Extract the (x, y) coordinate from the center of the cell holding the provided text.  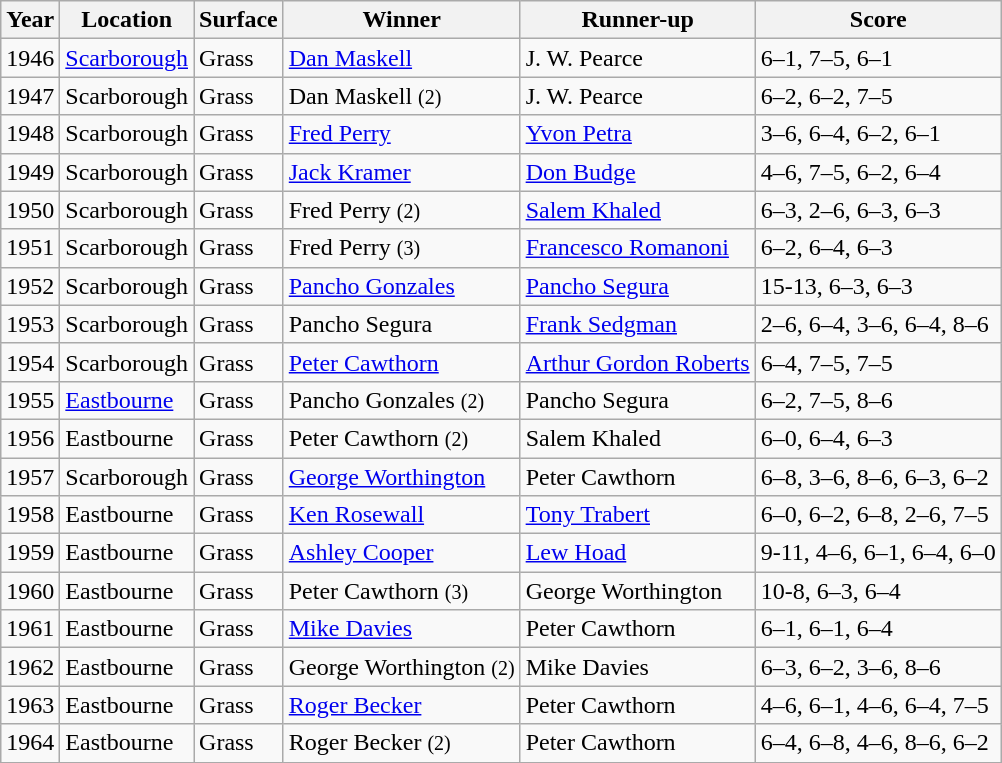
Jack Kramer (402, 172)
1962 (30, 667)
Ashley Cooper (402, 553)
6–0, 6–4, 6–3 (878, 438)
1959 (30, 553)
George Worthington (2) (402, 667)
1961 (30, 629)
1963 (30, 705)
Peter Cawthorn (2) (402, 438)
4–6, 6–1, 4–6, 6–4, 7–5 (878, 705)
Don Budge (638, 172)
1951 (30, 248)
1950 (30, 210)
Runner-up (638, 20)
1958 (30, 515)
Dan Maskell (402, 58)
Pancho Gonzales (402, 286)
Winner (402, 20)
Pancho Gonzales (2) (402, 400)
Ken Rosewall (402, 515)
1948 (30, 134)
Lew Hoad (638, 553)
Francesco Romanoni (638, 248)
Yvon Petra (638, 134)
Dan Maskell (2) (402, 96)
Roger Becker (402, 705)
Year (30, 20)
Fred Perry (2) (402, 210)
6–2, 7–5, 8–6 (878, 400)
Fred Perry (3) (402, 248)
1952 (30, 286)
1964 (30, 743)
6–3, 6–2, 3–6, 8–6 (878, 667)
1953 (30, 324)
2–6, 6–4, 3–6, 6–4, 8–6 (878, 324)
1946 (30, 58)
6–4, 7–5, 7–5 (878, 362)
6–3, 2–6, 6–3, 6–3 (878, 210)
1954 (30, 362)
3–6, 6–4, 6–2, 6–1 (878, 134)
4–6, 7–5, 6–2, 6–4 (878, 172)
1949 (30, 172)
Frank Sedgman (638, 324)
6–2, 6–2, 7–5 (878, 96)
9-11, 4–6, 6–1, 6–4, 6–0 (878, 553)
1957 (30, 477)
Fred Perry (402, 134)
1955 (30, 400)
Roger Becker (2) (402, 743)
Score (878, 20)
6–8, 3–6, 8–6, 6–3, 6–2 (878, 477)
15-13, 6–3, 6–3 (878, 286)
6–1, 7–5, 6–1 (878, 58)
Surface (239, 20)
6–2, 6–4, 6–3 (878, 248)
1960 (30, 591)
10-8, 6–3, 6–4 (878, 591)
Location (127, 20)
6–4, 6–8, 4–6, 8–6, 6–2 (878, 743)
1947 (30, 96)
Tony Trabert (638, 515)
Peter Cawthorn (3) (402, 591)
6–1, 6–1, 6–4 (878, 629)
Arthur Gordon Roberts (638, 362)
1956 (30, 438)
6–0, 6–2, 6–8, 2–6, 7–5 (878, 515)
